Detect which cell encompasses the target text, then output its (X, Y) center coordinate. 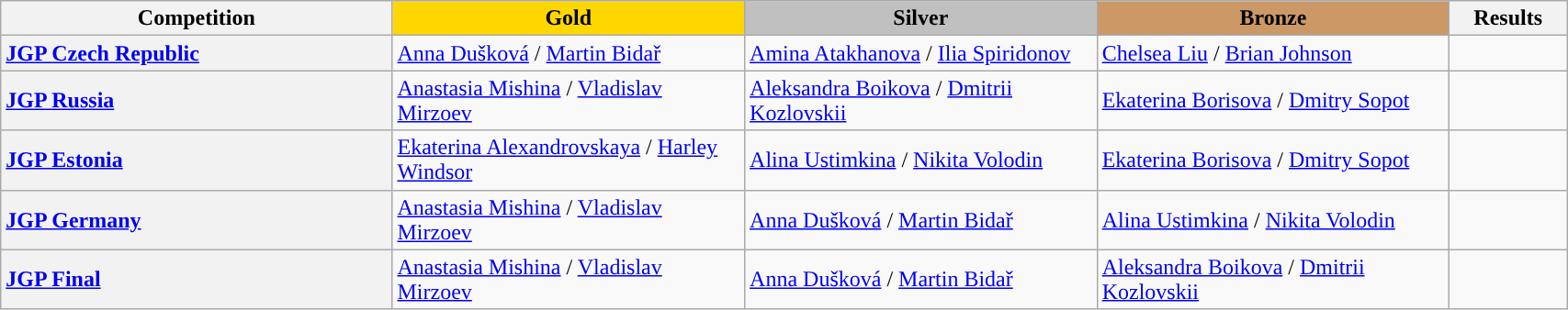
Silver (921, 18)
JGP Estonia (197, 160)
JGP Final (197, 279)
JGP Germany (197, 220)
Gold (569, 18)
Chelsea Liu / Brian Johnson (1273, 53)
Bronze (1273, 18)
Competition (197, 18)
Amina Atakhanova / Ilia Spiridonov (921, 53)
JGP Russia (197, 101)
JGP Czech Republic (197, 53)
Results (1508, 18)
Ekaterina Alexandrovskaya / Harley Windsor (569, 160)
